Identify which cell holds the provided text, then report its (x, y) central coordinate. 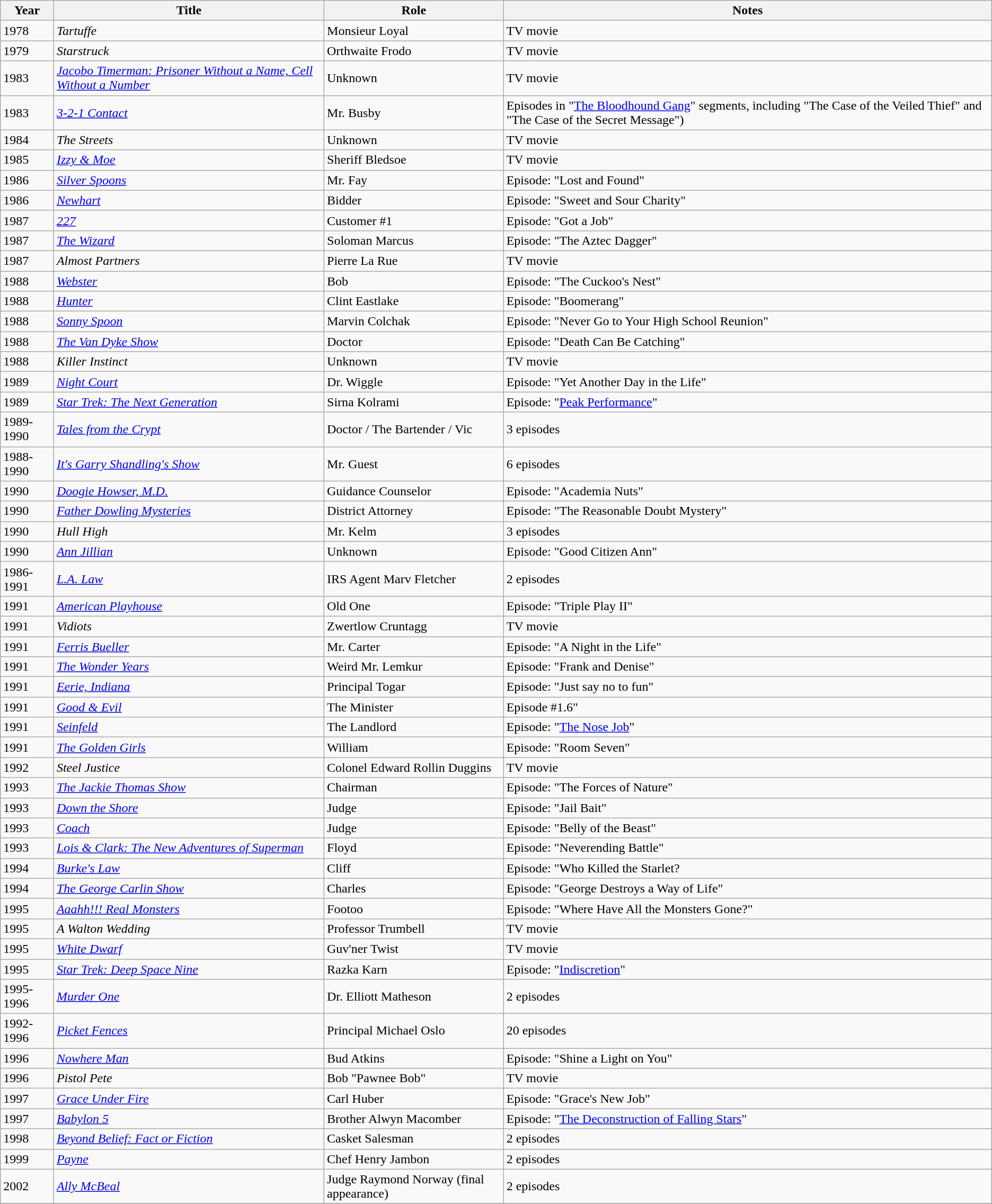
Episode: "Triple Play II" (747, 606)
Murder One (189, 997)
Marvin Colchak (414, 322)
Seinfeld (189, 727)
District Attorney (414, 511)
Episode: "Room Seven" (747, 747)
Bud Atkins (414, 1058)
The Minister (414, 707)
Clint Eastlake (414, 301)
Mr. Guest (414, 464)
Episode: "Lost and Found" (747, 180)
Sonny Spoon (189, 322)
Judge Raymond Norway (final appearance) (414, 1187)
Episode: "Academia Nuts" (747, 491)
White Dwarf (189, 949)
Episode: "Peak Performance" (747, 402)
Chef Henry Jambon (414, 1159)
Ferris Bueller (189, 647)
Payne (189, 1159)
1999 (28, 1159)
Episode: "Frank and Denise" (747, 667)
2002 (28, 1187)
Mr. Kelm (414, 531)
Episode: "Boomerang" (747, 301)
227 (189, 220)
Notes (747, 11)
Doctor / The Bartender / Vic (414, 429)
Pistol Pete (189, 1078)
Chairman (414, 788)
Babylon 5 (189, 1119)
L.A. Law (189, 578)
Mr. Carter (414, 647)
Episode: "Where Have All the Monsters Gone?" (747, 908)
The Golden Girls (189, 747)
1986-1991 (28, 578)
Episode: "Sweet and Sour Charity" (747, 200)
1984 (28, 140)
Episode: "Just say no to fun" (747, 687)
Episode #1.6" (747, 707)
Burke's Law (189, 868)
Coach (189, 828)
Episode: "The Deconstruction of Falling Stars" (747, 1119)
The Van Dyke Show (189, 342)
Aaahh!!! Real Monsters (189, 908)
The Landlord (414, 727)
Star Trek: Deep Space Nine (189, 969)
Hull High (189, 531)
1988-1990 (28, 464)
Vidiots (189, 626)
Weird Mr. Lemkur (414, 667)
Old One (414, 606)
Episode: "Yet Another Day in the Life" (747, 382)
Episode: "Neverending Battle" (747, 848)
Hunter (189, 301)
Footoo (414, 908)
Colonel Edward Rollin Duggins (414, 768)
Ally McBeal (189, 1187)
Orthwaite Frodo (414, 51)
The Jackie Thomas Show (189, 788)
Title (189, 11)
Brother Alwyn Macomber (414, 1119)
Sheriff Bledsoe (414, 160)
Lois & Clark: The New Adventures of Superman (189, 848)
Principal Togar (414, 687)
Guv'ner Twist (414, 949)
Episode: "Jail Bait" (747, 808)
Floyd (414, 848)
Doctor (414, 342)
Cliff (414, 868)
1978 (28, 31)
Episode: "The Cuckoo's Nest" (747, 281)
Izzy & Moe (189, 160)
Silver Spoons (189, 180)
Beyond Belief: Fact or Fiction (189, 1139)
Episode: "Who Killed the Starlet? (747, 868)
Starstruck (189, 51)
Episode: "The Nose Job" (747, 727)
The Wonder Years (189, 667)
Charles (414, 888)
Star Trek: The Next Generation (189, 402)
Steel Justice (189, 768)
Role (414, 11)
6 episodes (747, 464)
Zwertlow Cruntagg (414, 626)
Tales from the Crypt (189, 429)
The George Carlin Show (189, 888)
Pierre La Rue (414, 261)
Razka Karn (414, 969)
Down the Shore (189, 808)
A Walton Wedding (189, 929)
The Wizard (189, 240)
Year (28, 11)
Dr. Elliott Matheson (414, 997)
Picket Fences (189, 1031)
Episode: "George Destroys a Way of Life" (747, 888)
1992-1996 (28, 1031)
Episode: "Never Go to Your High School Reunion" (747, 322)
Episode: "Death Can Be Catching" (747, 342)
Bob "Pawnee Bob" (414, 1078)
Episode: "Belly of the Beast" (747, 828)
Mr. Fay (414, 180)
Good & Evil (189, 707)
1992 (28, 768)
Customer #1 (414, 220)
Dr. Wiggle (414, 382)
Episode: "The Reasonable Doubt Mystery" (747, 511)
Casket Salesman (414, 1139)
Sirna Kolrami (414, 402)
IRS Agent Marv Fletcher (414, 578)
Episode: "Got a Job" (747, 220)
Principal Michael Oslo (414, 1031)
1989-1990 (28, 429)
Newhart (189, 200)
Soloman Marcus (414, 240)
Professor Trumbell (414, 929)
3-2-1 Contact (189, 112)
1985 (28, 160)
William (414, 747)
Episode: "Shine a Light on You" (747, 1058)
Episode: "Good Citizen Ann" (747, 551)
American Playhouse (189, 606)
Carl Huber (414, 1099)
Eerie, Indiana (189, 687)
20 episodes (747, 1031)
Episodes in "The Bloodhound Gang" segments, including "The Case of the Veiled Thief" and "The Case of the Secret Message") (747, 112)
Nowhere Man (189, 1058)
Mr. Busby (414, 112)
Jacobo Timerman: Prisoner Without a Name, Cell Without a Number (189, 78)
Killer Instinct (189, 362)
Almost Partners (189, 261)
Bidder (414, 200)
The Streets (189, 140)
Episode: "A Night in the Life" (747, 647)
Night Court (189, 382)
Doogie Howser, M.D. (189, 491)
Webster (189, 281)
Episode: "Grace's New Job" (747, 1099)
Ann Jillian (189, 551)
1979 (28, 51)
Tartuffe (189, 31)
Guidance Counselor (414, 491)
Bob (414, 281)
Episode: "Indiscretion" (747, 969)
Episode: "The Forces of Nature" (747, 788)
1998 (28, 1139)
Monsieur Loyal (414, 31)
Father Dowling Mysteries (189, 511)
1995-1996 (28, 997)
Grace Under Fire (189, 1099)
It's Garry Shandling's Show (189, 464)
Episode: "The Aztec Dagger" (747, 240)
